Identify which cell holds the provided text, then report its (x, y) central coordinate. 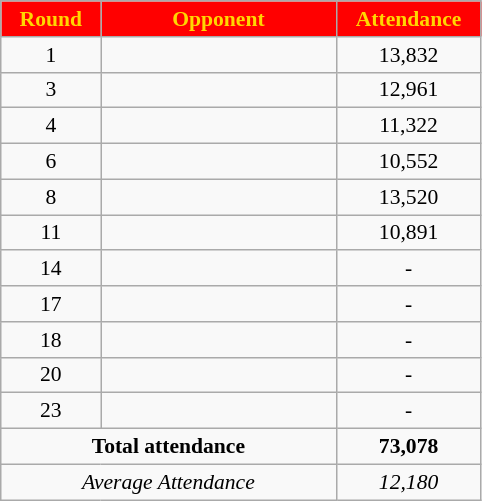
4 (51, 126)
Average Attendance (168, 482)
11 (51, 233)
8 (51, 197)
18 (51, 340)
14 (51, 269)
13,832 (408, 55)
3 (51, 90)
12,180 (408, 482)
Attendance (408, 19)
13,520 (408, 197)
23 (51, 411)
10,552 (408, 162)
6 (51, 162)
17 (51, 304)
Total attendance (168, 447)
1 (51, 55)
10,891 (408, 233)
20 (51, 375)
12,961 (408, 90)
Opponent (218, 19)
11,322 (408, 126)
73,078 (408, 447)
Round (51, 19)
